Detect which cell encompasses the target text, then output its (X, Y) center coordinate. 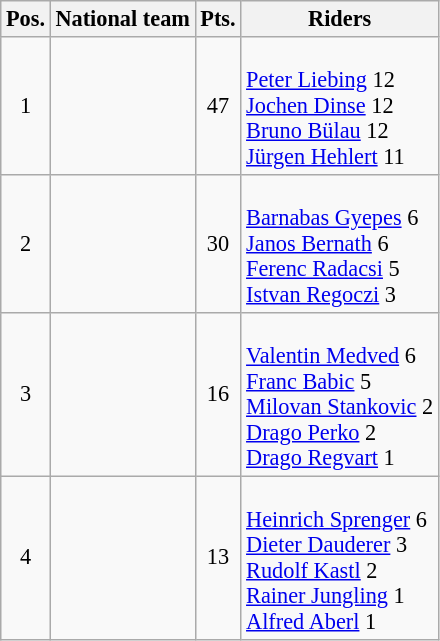
47 (218, 106)
16 (218, 394)
Riders (340, 19)
Pts. (218, 19)
2 (26, 243)
Pos. (26, 19)
Heinrich Sprenger 6 Dieter Dauderer 3 Rudolf Kastl 2 Rainer Jungling 1 Alfred Aberl 1 (340, 558)
Peter Liebing 12 Jochen Dinse 12 Bruno Bülau 12 Jürgen Hehlert 11 (340, 106)
National team (122, 19)
1 (26, 106)
Valentin Medved 6 Franc Babic 5 Milovan Stankovic 2 Drago Perko 2 Drago Regvart 1 (340, 394)
13 (218, 558)
3 (26, 394)
Barnabas Gyepes 6 Janos Bernath 6 Ferenc Radacsi 5 Istvan Regoczi 3 (340, 243)
4 (26, 558)
30 (218, 243)
